Detect which cell encompasses the target text, then output its [x, y] center coordinate. 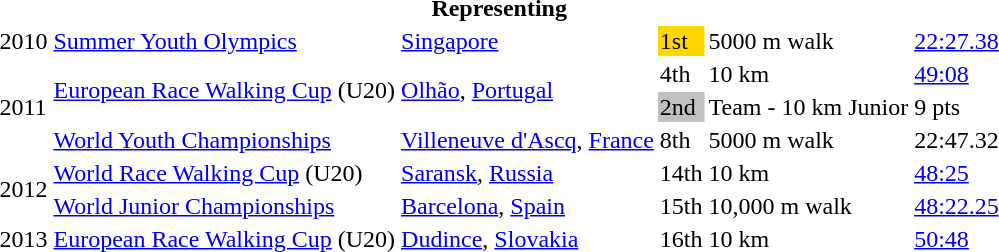
Summer Youth Olympics [224, 41]
4th [681, 74]
Team - 10 km Junior [808, 107]
Saransk, Russia [528, 173]
World Junior Championships [224, 206]
Villeneuve d'Ascq, France [528, 140]
Singapore [528, 41]
World Youth Championships [224, 140]
European Race Walking Cup (U20) [224, 90]
1st [681, 41]
Barcelona, Spain [528, 206]
8th [681, 140]
10,000 m walk [808, 206]
Olhão, Portugal [528, 90]
14th [681, 173]
15th [681, 206]
2nd [681, 107]
World Race Walking Cup (U20) [224, 173]
